From the cell containing the given text, extract its center point as (X, Y) coordinate. 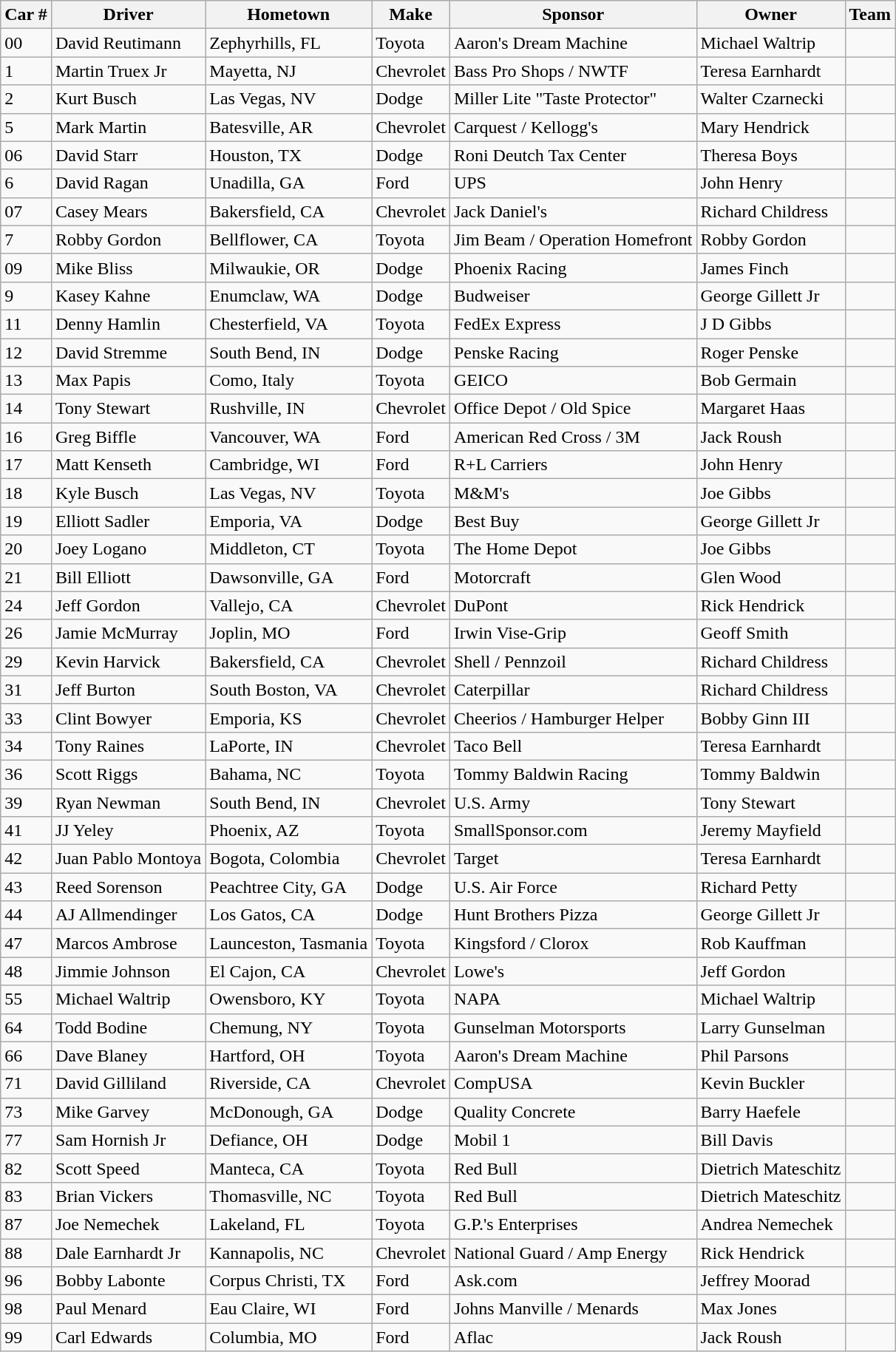
82 (27, 1168)
98 (27, 1309)
21 (27, 577)
Mary Hendrick (770, 127)
Hometown (288, 15)
Kevin Buckler (770, 1084)
6 (27, 183)
1 (27, 71)
20 (27, 549)
Elliott Sadler (128, 521)
Geoff Smith (770, 633)
41 (27, 831)
Motorcraft (573, 577)
Bahama, NC (288, 774)
National Guard / Amp Energy (573, 1253)
Denny Hamlin (128, 324)
Caterpillar (573, 690)
Enumclaw, WA (288, 296)
Marcos Ambrose (128, 943)
Joplin, MO (288, 633)
43 (27, 887)
Mobil 1 (573, 1140)
Car # (27, 15)
44 (27, 915)
Bobby Ginn III (770, 718)
Casey Mears (128, 211)
42 (27, 859)
99 (27, 1337)
17 (27, 465)
Sam Hornish Jr (128, 1140)
Dale Earnhardt Jr (128, 1253)
Zephyrhills, FL (288, 43)
Bill Davis (770, 1140)
Todd Bodine (128, 1027)
2 (27, 99)
FedEx Express (573, 324)
11 (27, 324)
Corpus Christi, TX (288, 1281)
Carquest / Kellogg's (573, 127)
Riverside, CA (288, 1084)
U.S. Army (573, 802)
88 (27, 1253)
7 (27, 240)
Walter Czarnecki (770, 99)
Barry Haefele (770, 1112)
Larry Gunselman (770, 1027)
34 (27, 746)
David Gilliland (128, 1084)
Owensboro, KY (288, 999)
Vallejo, CA (288, 605)
Mike Garvey (128, 1112)
Carl Edwards (128, 1337)
James Finch (770, 268)
Scott Speed (128, 1168)
Phil Parsons (770, 1056)
Kingsford / Clorox (573, 943)
South Boston, VA (288, 690)
R+L Carriers (573, 465)
Defiance, OH (288, 1140)
Lowe's (573, 971)
16 (27, 437)
David Stremme (128, 353)
Cheerios / Hamburger Helper (573, 718)
Gunselman Motorsports (573, 1027)
Taco Bell (573, 746)
El Cajon, CA (288, 971)
AJ Allmendinger (128, 915)
55 (27, 999)
Launceston, Tasmania (288, 943)
G.P.'s Enterprises (573, 1224)
Como, Italy (288, 381)
83 (27, 1196)
Matt Kenseth (128, 465)
Rushville, IN (288, 409)
Max Jones (770, 1309)
71 (27, 1084)
Team (870, 15)
Jeff Burton (128, 690)
31 (27, 690)
Dawsonville, GA (288, 577)
Best Buy (573, 521)
Peachtree City, GA (288, 887)
Andrea Nemechek (770, 1224)
33 (27, 718)
87 (27, 1224)
Bass Pro Shops / NWTF (573, 71)
Margaret Haas (770, 409)
09 (27, 268)
Joe Nemechek (128, 1224)
Dave Blaney (128, 1056)
Martin Truex Jr (128, 71)
Mayetta, NJ (288, 71)
Theresa Boys (770, 155)
Manteca, CA (288, 1168)
Budweiser (573, 296)
Make (411, 15)
LaPorte, IN (288, 746)
Greg Biffle (128, 437)
Glen Wood (770, 577)
48 (27, 971)
24 (27, 605)
Unadilla, GA (288, 183)
Tony Raines (128, 746)
77 (27, 1140)
Jeffrey Moorad (770, 1281)
Bellflower, CA (288, 240)
Brian Vickers (128, 1196)
Milwaukie, OR (288, 268)
JJ Yeley (128, 831)
Phoenix, AZ (288, 831)
Juan Pablo Montoya (128, 859)
Bob Germain (770, 381)
9 (27, 296)
Kurt Busch (128, 99)
Jim Beam / Operation Homefront (573, 240)
Tommy Baldwin (770, 774)
Emporia, VA (288, 521)
73 (27, 1112)
Office Depot / Old Spice (573, 409)
Mike Bliss (128, 268)
00 (27, 43)
29 (27, 662)
Johns Manville / Menards (573, 1309)
DuPont (573, 605)
Phoenix Racing (573, 268)
Thomasville, NC (288, 1196)
Mark Martin (128, 127)
Middleton, CT (288, 549)
Ryan Newman (128, 802)
Max Papis (128, 381)
36 (27, 774)
Jack Daniel's (573, 211)
Aflac (573, 1337)
McDonough, GA (288, 1112)
Jeremy Mayfield (770, 831)
Jamie McMurray (128, 633)
Columbia, MO (288, 1337)
Paul Menard (128, 1309)
Rob Kauffman (770, 943)
Kyle Busch (128, 493)
06 (27, 155)
Penske Racing (573, 353)
64 (27, 1027)
14 (27, 409)
Reed Sorenson (128, 887)
Tommy Baldwin Racing (573, 774)
Target (573, 859)
Shell / Pennzoil (573, 662)
David Ragan (128, 183)
Kasey Kahne (128, 296)
M&M's (573, 493)
Houston, TX (288, 155)
SmallSponsor.com (573, 831)
39 (27, 802)
Miller Lite "Taste Protector" (573, 99)
13 (27, 381)
UPS (573, 183)
Kevin Harvick (128, 662)
Quality Concrete (573, 1112)
Driver (128, 15)
66 (27, 1056)
12 (27, 353)
18 (27, 493)
5 (27, 127)
96 (27, 1281)
Hunt Brothers Pizza (573, 915)
David Starr (128, 155)
Owner (770, 15)
J D Gibbs (770, 324)
Chemung, NY (288, 1027)
NAPA (573, 999)
Los Gatos, CA (288, 915)
Emporia, KS (288, 718)
07 (27, 211)
Sponsor (573, 15)
U.S. Air Force (573, 887)
David Reutimann (128, 43)
Vancouver, WA (288, 437)
Irwin Vise-Grip (573, 633)
The Home Depot (573, 549)
Roger Penske (770, 353)
Lakeland, FL (288, 1224)
Bobby Labonte (128, 1281)
Kannapolis, NC (288, 1253)
GEICO (573, 381)
Bill Elliott (128, 577)
Cambridge, WI (288, 465)
19 (27, 521)
26 (27, 633)
47 (27, 943)
Jimmie Johnson (128, 971)
Clint Bowyer (128, 718)
Ask.com (573, 1281)
CompUSA (573, 1084)
Roni Deutch Tax Center (573, 155)
Joey Logano (128, 549)
Richard Petty (770, 887)
American Red Cross / 3M (573, 437)
Batesville, AR (288, 127)
Eau Claire, WI (288, 1309)
Chesterfield, VA (288, 324)
Hartford, OH (288, 1056)
Scott Riggs (128, 774)
Bogota, Colombia (288, 859)
